Return the (x, y) coordinate for the center point of the cell that contains the specified text.  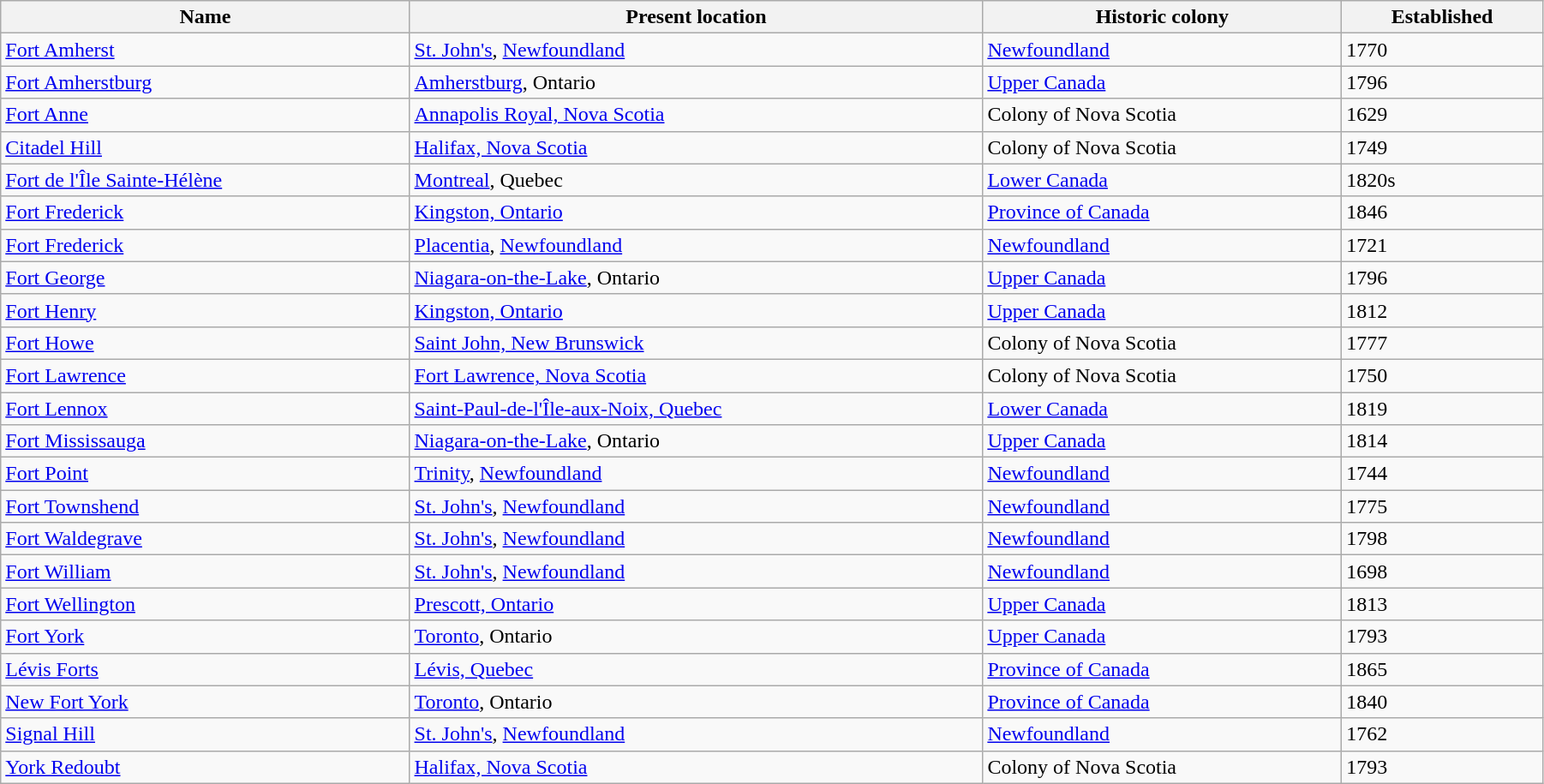
1814 (1443, 441)
Placentia, Newfoundland (696, 245)
Fort Amherst (206, 50)
1698 (1443, 572)
Lévis, Quebec (696, 669)
1865 (1443, 669)
1775 (1443, 506)
1629 (1443, 115)
1721 (1443, 245)
1762 (1443, 734)
Fort William (206, 572)
Montreal, Quebec (696, 180)
Trinity, Newfoundland (696, 474)
1846 (1443, 212)
1840 (1443, 702)
Lévis Forts (206, 669)
Fort Townshend (206, 506)
1749 (1443, 147)
Fort de l'Île Sainte-Hélène (206, 180)
Historic colony (1162, 17)
1820s (1443, 180)
Fort York (206, 637)
Fort Lawrence (206, 375)
1744 (1443, 474)
Established (1443, 17)
Fort Howe (206, 343)
Citadel Hill (206, 147)
Fort Henry (206, 310)
Fort Lennox (206, 409)
Fort George (206, 278)
1750 (1443, 375)
Saint John, New Brunswick (696, 343)
New Fort York (206, 702)
Saint-Paul-de-l'Île-aux-Noix, Quebec (696, 409)
Fort Waldegrave (206, 539)
1819 (1443, 409)
Fort Point (206, 474)
Fort Amherstburg (206, 82)
Fort Anne (206, 115)
Fort Wellington (206, 604)
Fort Mississauga (206, 441)
York Redoubt (206, 767)
Amherstburg, Ontario (696, 82)
Present location (696, 17)
1812 (1443, 310)
Fort Lawrence, Nova Scotia (696, 375)
Name (206, 17)
1777 (1443, 343)
Annapolis Royal, Nova Scotia (696, 115)
1798 (1443, 539)
1770 (1443, 50)
Prescott, Ontario (696, 604)
Signal Hill (206, 734)
1813 (1443, 604)
